Locate the cell with the specified text and output its [x, y] center coordinate. 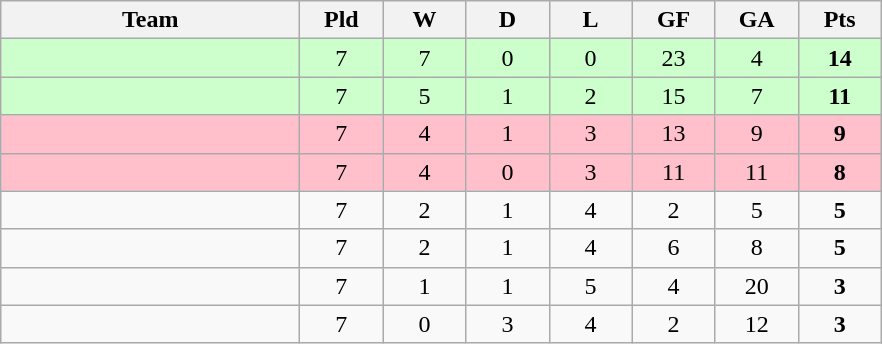
23 [674, 58]
20 [756, 286]
GA [756, 20]
12 [756, 324]
13 [674, 134]
6 [674, 248]
GF [674, 20]
15 [674, 96]
14 [840, 58]
Pts [840, 20]
Team [150, 20]
D [508, 20]
W [424, 20]
Pld [342, 20]
L [590, 20]
